Output the (X, Y) coordinate of the center of the cell containing the given text.  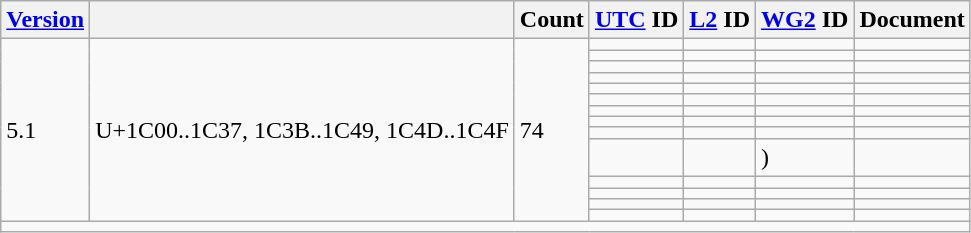
L2 ID (720, 20)
U+1C00..1C37, 1C3B..1C49, 1C4D..1C4F (302, 130)
WG2 ID (805, 20)
Count (552, 20)
Version (46, 20)
) (805, 157)
5.1 (46, 130)
74 (552, 130)
UTC ID (636, 20)
Document (912, 20)
